Determine the [x, y] coordinate at the center of the cell enclosing the given text.  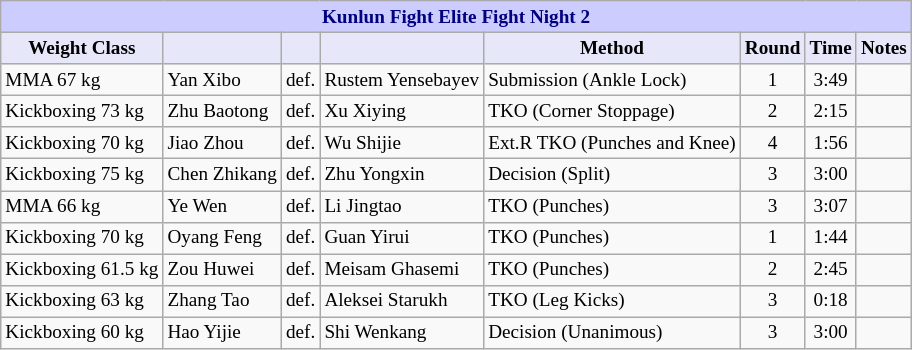
Xu Xiying [402, 111]
Kunlun Fight Elite Fight Night 2 [456, 17]
MMA 66 kg [82, 206]
Kickboxing 60 kg [82, 333]
Ext.R TKO (Punches and Knee) [612, 143]
MMA 67 kg [82, 80]
Aleksei Starukh [402, 301]
0:18 [830, 301]
Li Jingtao [402, 206]
Zhu Yongxin [402, 175]
Guan Yirui [402, 238]
Zhang Tao [222, 301]
Notes [884, 48]
3:07 [830, 206]
Shi Wenkang [402, 333]
Method [612, 48]
2:45 [830, 270]
4 [772, 143]
Ye Wen [222, 206]
Zou Huwei [222, 270]
Hao Yijie [222, 333]
Rustem Yensebayev [402, 80]
Yan Xibo [222, 80]
Submission (Ankle Lock) [612, 80]
Round [772, 48]
TKO (Leg Kicks) [612, 301]
Kickboxing 75 kg [82, 175]
Meisam Ghasemi [402, 270]
Zhu Baotong [222, 111]
1:44 [830, 238]
3:49 [830, 80]
Decision (Split) [612, 175]
Jiao Zhou [222, 143]
Time [830, 48]
2:15 [830, 111]
Kickboxing 63 kg [82, 301]
Kickboxing 73 kg [82, 111]
TKO (Corner Stoppage) [612, 111]
Oyang Feng [222, 238]
1:56 [830, 143]
Weight Class [82, 48]
Wu Shijie [402, 143]
Kickboxing 61.5 kg [82, 270]
Decision (Unanimous) [612, 333]
Chen Zhikang [222, 175]
